From the cell containing the given text, extract its center point as [x, y] coordinate. 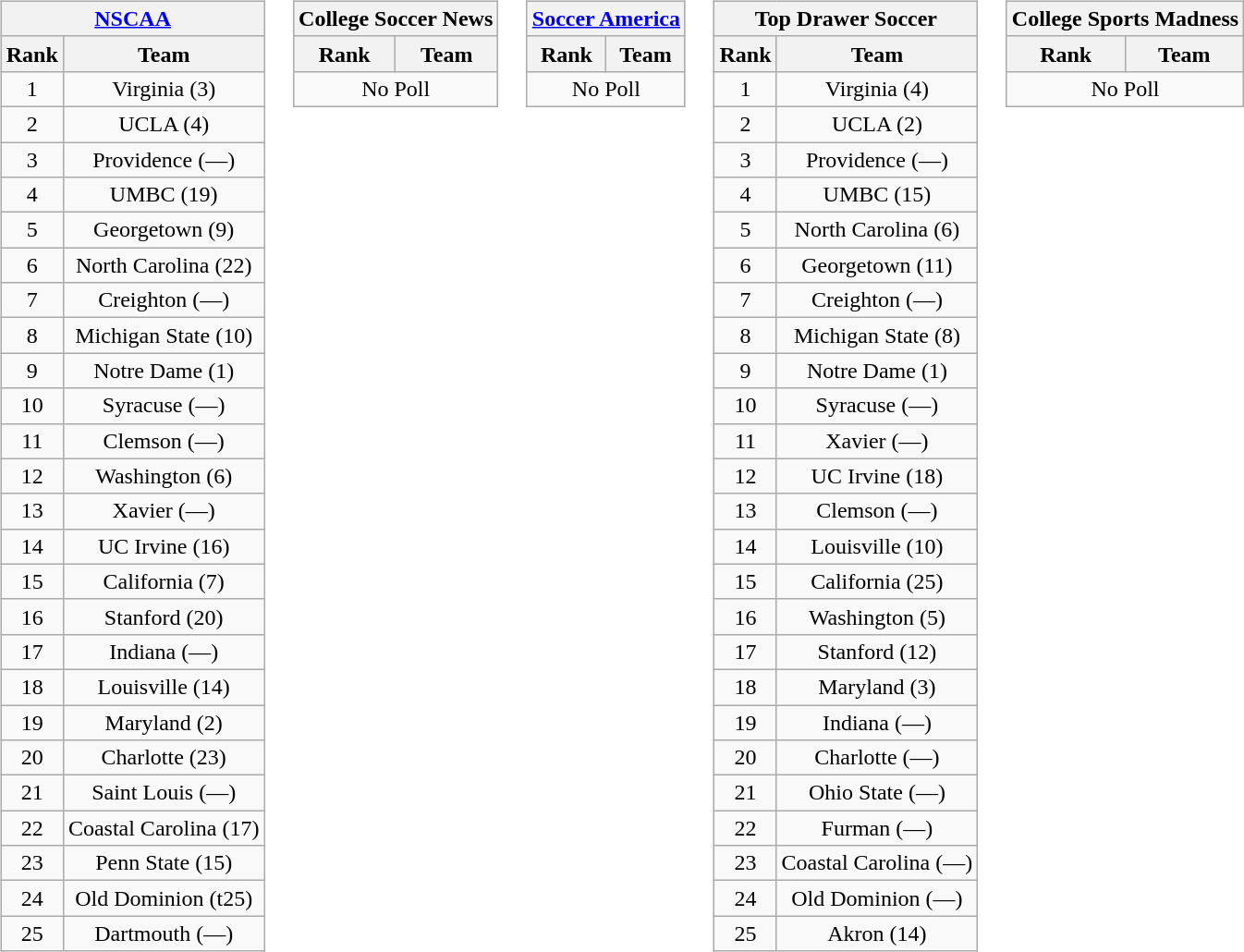
Akron (14) [877, 934]
UCLA (4) [164, 124]
Virginia (4) [877, 89]
North Carolina (22) [164, 265]
Soccer America [606, 18]
Top Drawer Soccer [847, 18]
UC Irvine (18) [877, 476]
Stanford (12) [877, 652]
Coastal Carolina (—) [877, 863]
Georgetown (11) [877, 265]
Coastal Carolina (17) [164, 828]
Georgetown (9) [164, 230]
Michigan State (8) [877, 336]
Washington (6) [164, 476]
Charlotte (—) [877, 758]
NSCAA [133, 18]
UMBC (19) [164, 195]
Maryland (2) [164, 722]
UC Irvine (16) [164, 546]
Penn State (15) [164, 863]
Saint Louis (—) [164, 793]
Maryland (3) [877, 687]
Charlotte (23) [164, 758]
Furman (—) [877, 828]
Old Dominion (t25) [164, 898]
Virginia (3) [164, 89]
Dartmouth (—) [164, 934]
Michigan State (10) [164, 336]
Louisville (14) [164, 687]
Louisville (10) [877, 546]
UMBC (15) [877, 195]
College Soccer News [396, 18]
Old Dominion (—) [877, 898]
Washington (5) [877, 616]
Ohio State (—) [877, 793]
UCLA (2) [877, 124]
College Sports Madness [1125, 18]
California (25) [877, 581]
California (7) [164, 581]
North Carolina (6) [877, 230]
Stanford (20) [164, 616]
